For the text-containing cell, return its midpoint in [x, y] coordinate format. 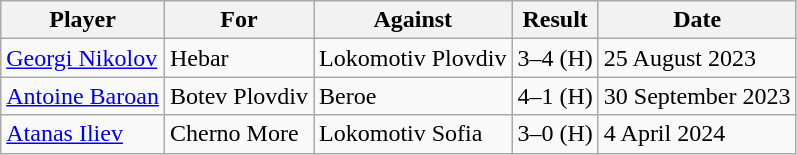
4–1 (H) [555, 96]
Hebar [238, 58]
For [238, 20]
Against [413, 20]
30 September 2023 [697, 96]
Botev Plovdiv [238, 96]
Beroe [413, 96]
4 April 2024 [697, 134]
Date [697, 20]
Result [555, 20]
25 August 2023 [697, 58]
Georgi Nikolov [83, 58]
3–0 (H) [555, 134]
Lokomotiv Plovdiv [413, 58]
Lokomotiv Sofia [413, 134]
3–4 (H) [555, 58]
Atanas Iliev [83, 134]
Antoine Baroan [83, 96]
Cherno More [238, 134]
Player [83, 20]
